Scan for the cell matching the given text and deliver its [X, Y] coordinate at center. 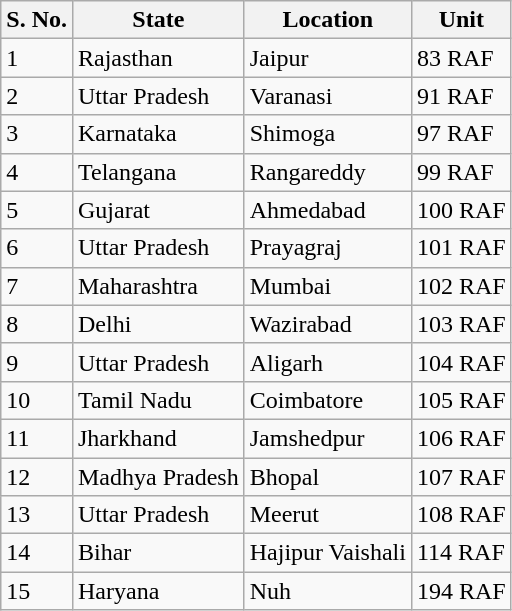
Rangareddy [328, 172]
Delhi [158, 324]
107 RAF [461, 477]
Coimbatore [328, 400]
106 RAF [461, 438]
12 [37, 477]
13 [37, 515]
Prayagraj [328, 248]
3 [37, 134]
Haryana [158, 591]
Jamshedpur [328, 438]
7 [37, 286]
Tamil Nadu [158, 400]
5 [37, 210]
2 [37, 96]
15 [37, 591]
S. No. [37, 20]
Ahmedabad [328, 210]
4 [37, 172]
Nuh [328, 591]
Bhopal [328, 477]
91 RAF [461, 96]
Location [328, 20]
10 [37, 400]
Telangana [158, 172]
6 [37, 248]
Karnataka [158, 134]
99 RAF [461, 172]
9 [37, 362]
1 [37, 58]
Shimoga [328, 134]
97 RAF [461, 134]
102 RAF [461, 286]
Maharashtra [158, 286]
Madhya Pradesh [158, 477]
Hajipur Vaishali [328, 553]
104 RAF [461, 362]
108 RAF [461, 515]
114 RAF [461, 553]
Varanasi [328, 96]
101 RAF [461, 248]
State [158, 20]
83 RAF [461, 58]
8 [37, 324]
Gujarat [158, 210]
Bihar [158, 553]
105 RAF [461, 400]
103 RAF [461, 324]
Jharkhand [158, 438]
Wazirabad [328, 324]
11 [37, 438]
Rajasthan [158, 58]
14 [37, 553]
194 RAF [461, 591]
Jaipur [328, 58]
100 RAF [461, 210]
Meerut [328, 515]
Mumbai [328, 286]
Aligarh [328, 362]
Unit [461, 20]
